Scan for the cell matching the given text and deliver its (x, y) coordinate at center. 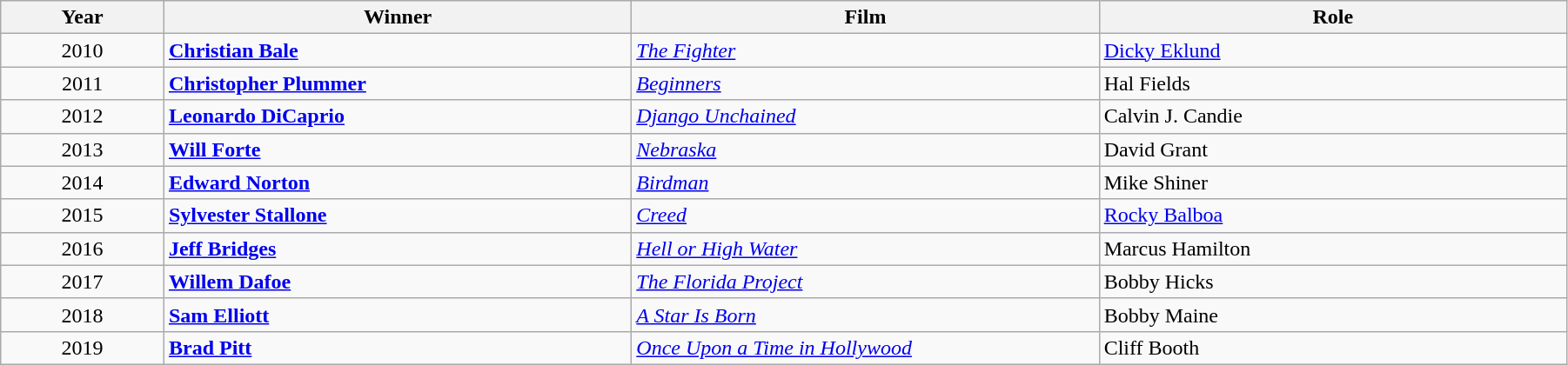
Calvin J. Candie (1333, 116)
Brad Pitt (397, 348)
Willem Dafoe (397, 282)
Mike Shiner (1333, 182)
2017 (83, 282)
Christian Bale (397, 50)
Creed (865, 216)
Django Unchained (865, 116)
Marcus Hamilton (1333, 249)
Christopher Plummer (397, 83)
Hal Fields (1333, 83)
Jeff Bridges (397, 249)
Rocky Balboa (1333, 216)
Hell or High Water (865, 249)
The Fighter (865, 50)
Winner (397, 17)
Edward Norton (397, 182)
2010 (83, 50)
Film (865, 17)
2016 (83, 249)
A Star Is Born (865, 315)
2011 (83, 83)
Beginners (865, 83)
David Grant (1333, 149)
2018 (83, 315)
Role (1333, 17)
Once Upon a Time in Hollywood (865, 348)
Dicky Eklund (1333, 50)
Sylvester Stallone (397, 216)
Will Forte (397, 149)
Bobby Hicks (1333, 282)
Bobby Maine (1333, 315)
Leonardo DiCaprio (397, 116)
Birdman (865, 182)
2013 (83, 149)
The Florida Project (865, 282)
2012 (83, 116)
Nebraska (865, 149)
2019 (83, 348)
2015 (83, 216)
Cliff Booth (1333, 348)
2014 (83, 182)
Year (83, 17)
Sam Elliott (397, 315)
